From the cell containing the given text, extract its center point as [x, y] coordinate. 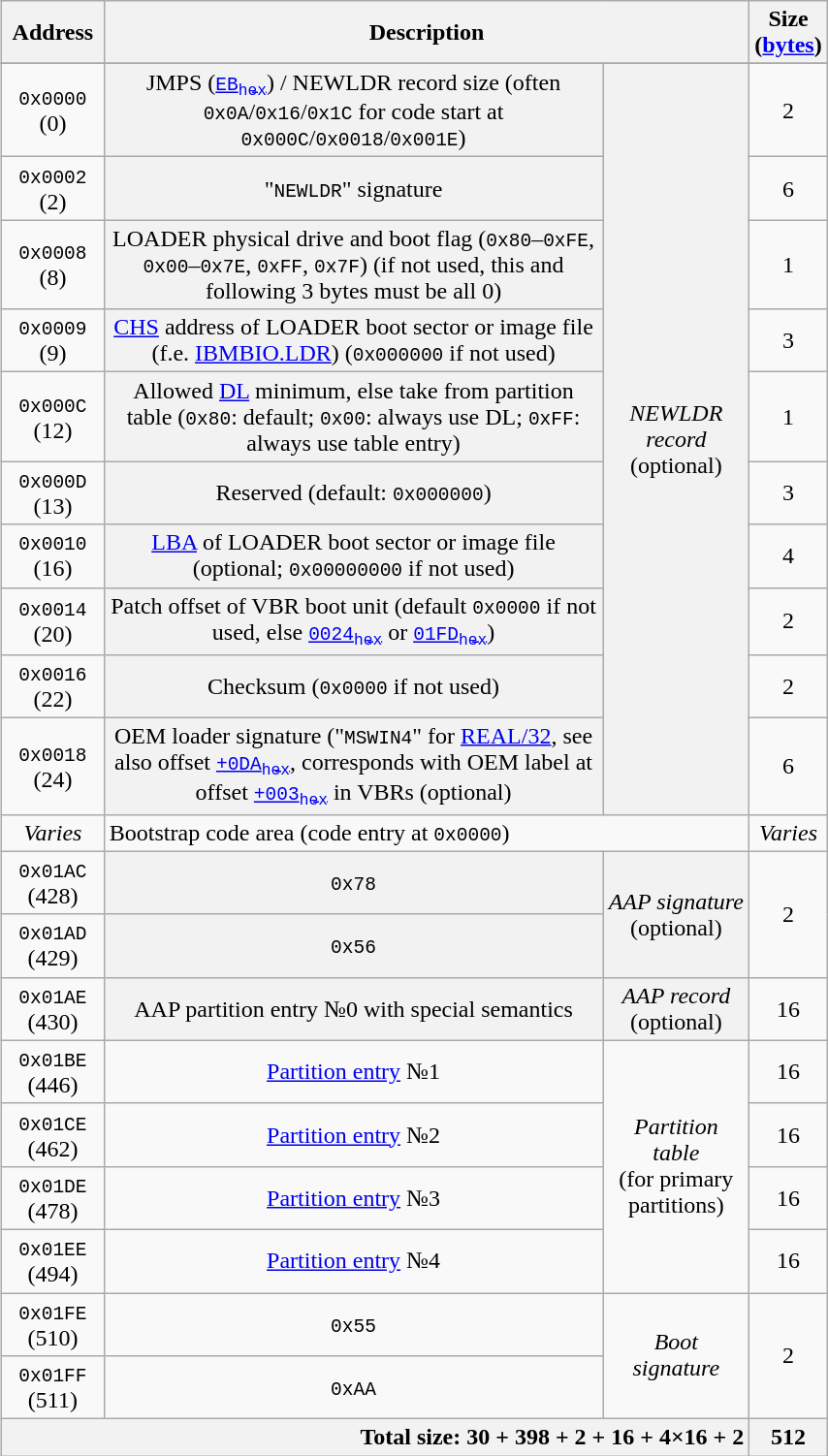
Boot signature [677, 1356]
0x01AD (429) [53, 946]
Checksum (0x0000 if not used) [353, 686]
OEM loader signature ("MSWIN4" for REAL/32, see also offset +0DAhex, corresponds with OEM label at offset +003hex in VBRs (optional) [353, 766]
0x01FE (510) [53, 1324]
Partition entry №1 [353, 1072]
0x0010 (16) [53, 556]
Bootstrap code area (code entry at 0x0000) [427, 833]
0x000C (12) [53, 417]
Description [427, 33]
Reserved (default: 0x000000) [353, 492]
Partition entry №4 [353, 1260]
NEWLDR record (optional) [677, 439]
AAP partition entry №0 with special semantics [353, 1008]
Partition entry №2 [353, 1134]
0x01EE (494) [53, 1260]
0x0008 (8) [53, 265]
0x56 [353, 946]
LBA of LOADER boot sector or image file (optional; 0x00000000 if not used) [353, 556]
0x01DE (478) [53, 1198]
0x0016 (22) [53, 686]
Partition entry №3 [353, 1198]
0x0018 (24) [53, 766]
Size(bytes) [788, 33]
0xAA [353, 1388]
0x01BE (446) [53, 1072]
Total size: 30 + 398 + 2 + 16 + 4×16 + 2 [376, 1438]
AAP signature (optional) [677, 914]
0x0009 (9) [53, 341]
JMPS (EBhex) / NEWLDR record size (often 0x0A/0x16/0x1C for code start at 0x000C/0x0018/0x001E) [353, 111]
0x01AE (430) [53, 1008]
0x01CE (462) [53, 1134]
4 [788, 556]
Allowed DL minimum, else take from partition table (0x80: default; 0x00: always use DL; 0xFF: always use table entry) [353, 417]
0x0002 (2) [53, 188]
AAP record (optional) [677, 1008]
Partition table(for primary partitions) [677, 1166]
0x01AC (428) [53, 882]
Address [53, 33]
LOADER physical drive and boot flag (0x80–0xFE, 0x00–0x7E, 0xFF, 0x7F) (if not used, this and following 3 bytes must be all 0) [353, 265]
0x55 [353, 1324]
"NEWLDR" signature [353, 188]
CHS address of LOADER boot sector or image file (f.e. IBMBIO.LDR) (0x000000 if not used) [353, 341]
Patch offset of VBR boot unit (default 0x0000 if not used, else 0024hex or 01FDhex) [353, 620]
0x01FF (511) [53, 1388]
512 [788, 1438]
0x000D (13) [53, 492]
0x78 [353, 882]
0x0014 (20) [53, 620]
0x0000 (0) [53, 111]
